Return the (x, y) coordinate for the center point of the cell that contains the specified text.  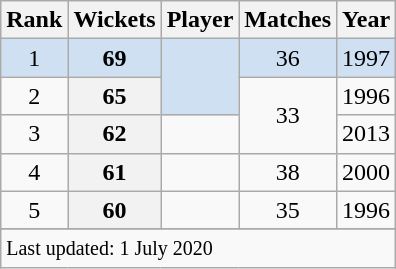
Rank (34, 20)
Year (366, 20)
1 (34, 58)
3 (34, 134)
2000 (366, 172)
33 (288, 115)
65 (114, 96)
5 (34, 210)
69 (114, 58)
35 (288, 210)
60 (114, 210)
62 (114, 134)
Wickets (114, 20)
2013 (366, 134)
Last updated: 1 July 2020 (198, 248)
Matches (288, 20)
38 (288, 172)
36 (288, 58)
61 (114, 172)
1997 (366, 58)
4 (34, 172)
Player (200, 20)
2 (34, 96)
